Return the [x, y] coordinate for the center point of the cell that contains the specified text.  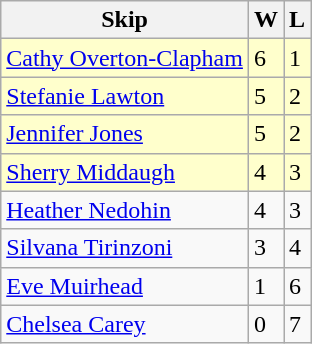
Sherry Middaugh [125, 172]
Heather Nedohin [125, 210]
Skip [125, 20]
Jennifer Jones [125, 134]
Silvana Tirinzoni [125, 248]
Eve Muirhead [125, 286]
Chelsea Carey [125, 324]
7 [298, 324]
Stefanie Lawton [125, 96]
W [266, 20]
L [298, 20]
0 [266, 324]
Cathy Overton-Clapham [125, 58]
